Provide the [X, Y] coordinate of the cell's center where the given text is located.  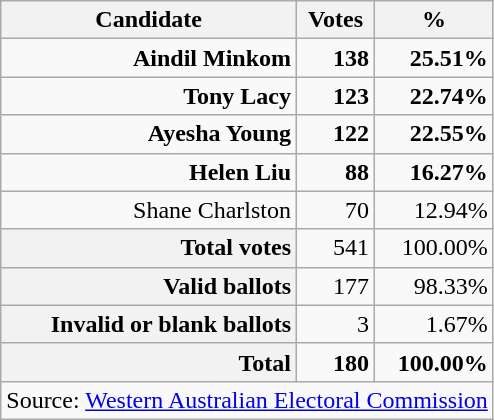
12.94% [434, 210]
25.51% [434, 58]
22.55% [434, 134]
Total [149, 362]
Source: Western Australian Electoral Commission [248, 400]
138 [336, 58]
Invalid or blank ballots [149, 324]
1.67% [434, 324]
Tony Lacy [149, 96]
70 [336, 210]
98.33% [434, 286]
% [434, 20]
88 [336, 172]
Ayesha Young [149, 134]
Shane Charlston [149, 210]
123 [336, 96]
22.74% [434, 96]
177 [336, 286]
Total votes [149, 248]
Aindil Minkom [149, 58]
Votes [336, 20]
3 [336, 324]
Valid ballots [149, 286]
122 [336, 134]
541 [336, 248]
16.27% [434, 172]
Candidate [149, 20]
180 [336, 362]
Helen Liu [149, 172]
